Extract the [x, y] coordinate from the center of the cell holding the provided text.  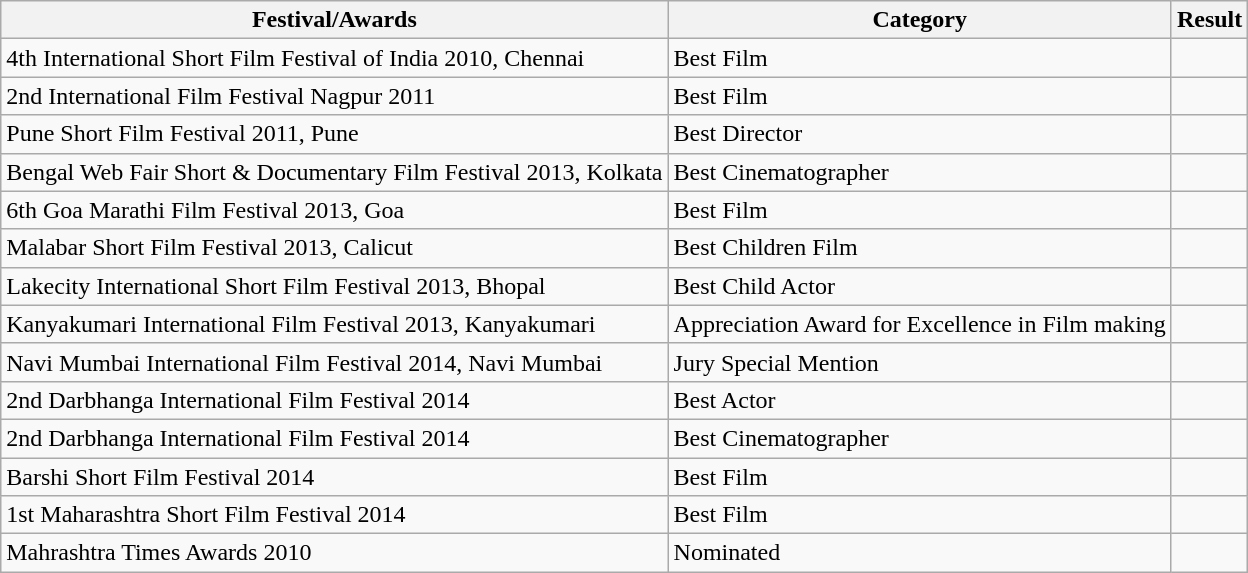
Malabar Short Film Festival 2013, Calicut [334, 248]
Kanyakumari International Film Festival 2013, Kanyakumari [334, 324]
2nd International Film Festival Nagpur 2011 [334, 96]
Mahrashtra Times Awards 2010 [334, 553]
Barshi Short Film Festival 2014 [334, 477]
Lakecity International Short Film Festival 2013, Bhopal [334, 286]
Best Child Actor [920, 286]
Bengal Web Fair Short & Documentary Film Festival 2013, Kolkata [334, 172]
Category [920, 20]
Best Director [920, 134]
Festival/Awards [334, 20]
Appreciation Award for Excellence in Film making [920, 324]
Pune Short Film Festival 2011, Pune [334, 134]
Navi Mumbai International Film Festival 2014, Navi Mumbai [334, 362]
4th International Short Film Festival of India 2010, Chennai [334, 58]
Best Children Film [920, 248]
6th Goa Marathi Film Festival 2013, Goa [334, 210]
Best Actor [920, 400]
Jury Special Mention [920, 362]
1st Maharashtra Short Film Festival 2014 [334, 515]
Nominated [920, 553]
Result [1209, 20]
